Scan for the cell matching the given text and deliver its [x, y] coordinate at center. 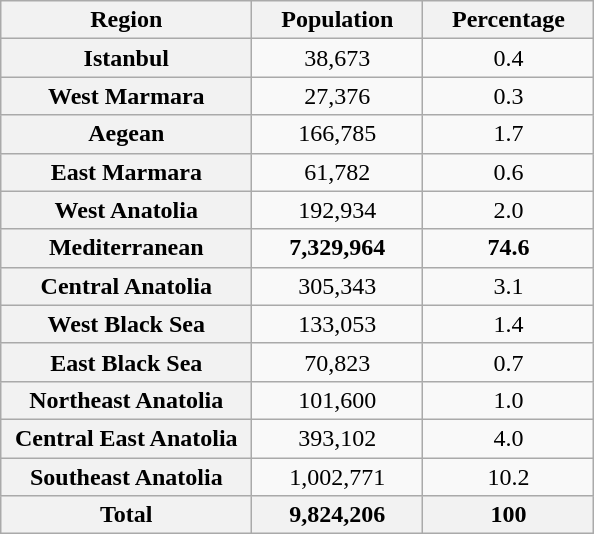
East Black Sea [126, 362]
393,102 [338, 438]
1.0 [508, 400]
Aegean [126, 134]
61,782 [338, 172]
38,673 [338, 58]
West Black Sea [126, 324]
0.6 [508, 172]
7,329,964 [338, 248]
East Marmara [126, 172]
Percentage [508, 20]
100 [508, 515]
1.7 [508, 134]
192,934 [338, 210]
70,823 [338, 362]
166,785 [338, 134]
4.0 [508, 438]
Mediterranean [126, 248]
West Anatolia [126, 210]
101,600 [338, 400]
3.1 [508, 286]
Population [338, 20]
Central Anatolia [126, 286]
Total [126, 515]
1,002,771 [338, 477]
10.2 [508, 477]
0.4 [508, 58]
Istanbul [126, 58]
0.7 [508, 362]
305,343 [338, 286]
Region [126, 20]
2.0 [508, 210]
27,376 [338, 96]
Central East Anatolia [126, 438]
Northeast Anatolia [126, 400]
74.6 [508, 248]
West Marmara [126, 96]
Southeast Anatolia [126, 477]
9,824,206 [338, 515]
133,053 [338, 324]
0.3 [508, 96]
1.4 [508, 324]
